Scan for the cell matching the given text and deliver its [x, y] coordinate at center. 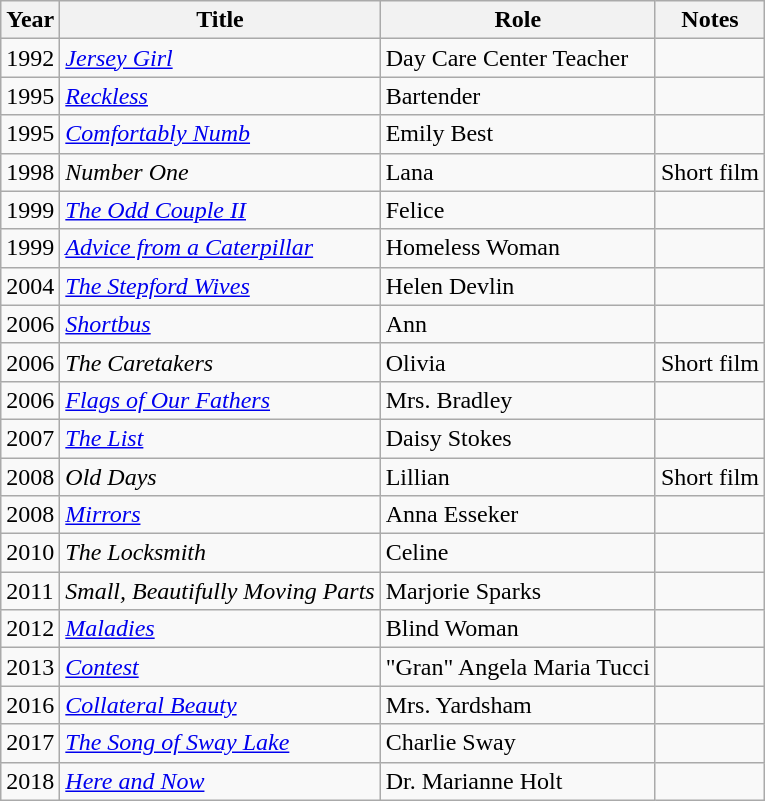
2013 [30, 667]
1998 [30, 172]
"Gran" Angela Maria Tucci [518, 667]
Mrs. Yardsham [518, 705]
Year [30, 20]
Lillian [518, 477]
Mrs. Bradley [518, 400]
Charlie Sway [518, 743]
Blind Woman [518, 629]
Notes [710, 20]
Marjorie Sparks [518, 591]
Number One [220, 172]
The Caretakers [220, 362]
Flags of Our Fathers [220, 400]
Daisy Stokes [518, 438]
Maladies [220, 629]
Helen Devlin [518, 286]
Comfortably Numb [220, 134]
Collateral Beauty [220, 705]
Dr. Marianne Holt [518, 781]
2017 [30, 743]
Small, Beautifully Moving Parts [220, 591]
Mirrors [220, 515]
2016 [30, 705]
The Stepford Wives [220, 286]
Shortbus [220, 324]
Celine [518, 553]
Homeless Woman [518, 248]
The Song of Sway Lake [220, 743]
Lana [518, 172]
1992 [30, 58]
The Locksmith [220, 553]
Anna Esseker [518, 515]
Reckless [220, 96]
Contest [220, 667]
Title [220, 20]
Day Care Center Teacher [518, 58]
The List [220, 438]
Jersey Girl [220, 58]
2011 [30, 591]
Bartender [518, 96]
Advice from a Caterpillar [220, 248]
Role [518, 20]
The Odd Couple II [220, 210]
2018 [30, 781]
Ann [518, 324]
Emily Best [518, 134]
2010 [30, 553]
Felice [518, 210]
2007 [30, 438]
2004 [30, 286]
Here and Now [220, 781]
2012 [30, 629]
Old Days [220, 477]
Olivia [518, 362]
